Capture the cell that displays the provided text and extract its (x, y) central coordinate. 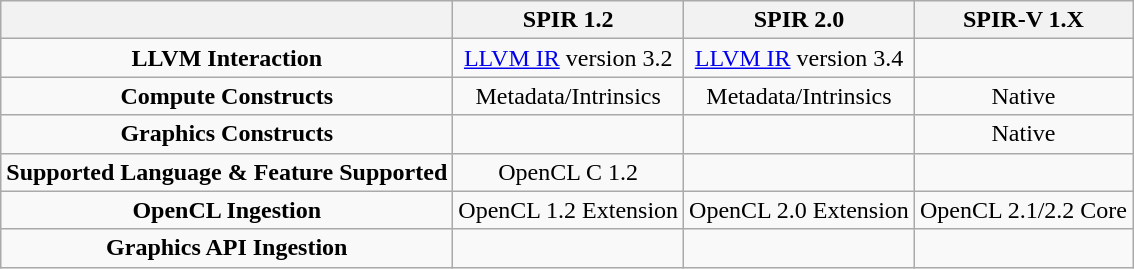
Compute Constructs (227, 96)
SPIR 1.2 (568, 20)
SPIR 2.0 (800, 20)
OpenCL 1.2 Extension (568, 210)
SPIR-V 1.X (1023, 20)
LLVM Interaction (227, 58)
LLVM IR version 3.2 (568, 58)
OpenCL Ingestion (227, 210)
Supported Language & Feature Supported (227, 172)
LLVM IR version 3.4 (800, 58)
OpenCL 2.0 Extension (800, 210)
Graphics Constructs (227, 134)
OpenCL C 1.2 (568, 172)
Graphics API Ingestion (227, 248)
OpenCL 2.1/2.2 Core (1023, 210)
